Extract the (x, y) coordinate from the center of the cell holding the provided text.  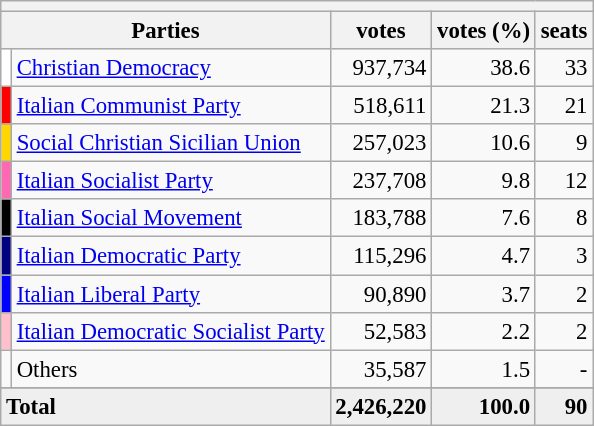
2.2 (484, 331)
12 (564, 181)
Italian Social Movement (170, 219)
2,426,220 (381, 406)
115,296 (381, 256)
Italian Democratic Socialist Party (170, 331)
9.8 (484, 181)
90 (564, 406)
- (564, 369)
937,734 (381, 68)
518,611 (381, 106)
10.6 (484, 143)
Parties (166, 31)
8 (564, 219)
3 (564, 256)
Social Christian Sicilian Union (170, 143)
257,023 (381, 143)
9 (564, 143)
90,890 (381, 294)
Total (166, 406)
1.5 (484, 369)
4.7 (484, 256)
votes (381, 31)
7.6 (484, 219)
35,587 (381, 369)
Italian Liberal Party (170, 294)
33 (564, 68)
100.0 (484, 406)
Italian Communist Party (170, 106)
21 (564, 106)
Christian Democracy (170, 68)
237,708 (381, 181)
votes (%) (484, 31)
Others (170, 369)
52,583 (381, 331)
seats (564, 31)
21.3 (484, 106)
3.7 (484, 294)
Italian Democratic Party (170, 256)
38.6 (484, 68)
183,788 (381, 219)
Italian Socialist Party (170, 181)
